Identify which cell holds the provided text, then report its (X, Y) central coordinate. 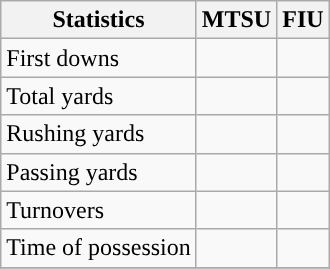
Total yards (99, 96)
Turnovers (99, 210)
Statistics (99, 20)
Passing yards (99, 172)
MTSU (236, 20)
First downs (99, 58)
FIU (303, 20)
Time of possession (99, 248)
Rushing yards (99, 134)
